Locate the cell with the specified text and output its (x, y) center coordinate. 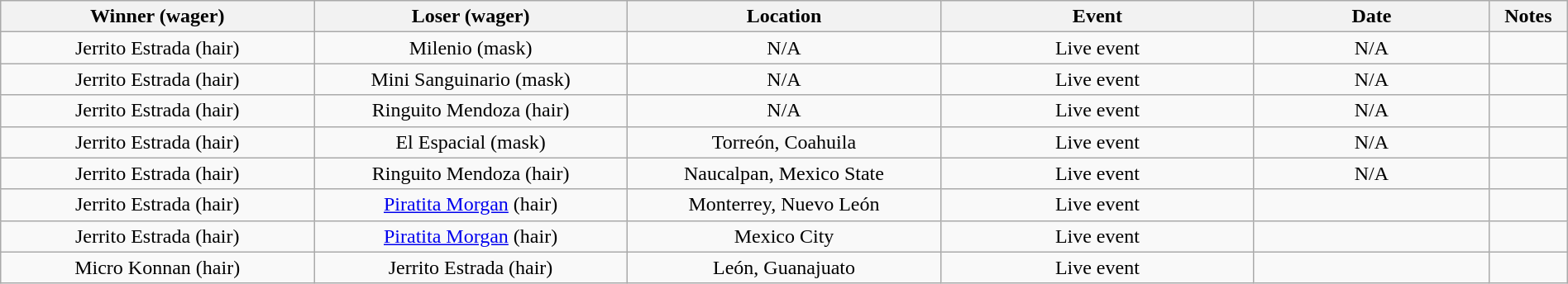
Mini Sanguinario (mask) (471, 79)
Mexico City (784, 236)
El Espacial (mask) (471, 142)
Loser (wager) (471, 17)
Micro Konnan (hair) (157, 267)
Date (1371, 17)
Winner (wager) (157, 17)
Location (784, 17)
Notes (1528, 17)
Torreón, Coahuila (784, 142)
Monterrey, Nuevo León (784, 205)
Milenio (mask) (471, 48)
León, Guanajuato (784, 267)
Event (1097, 17)
Naucalpan, Mexico State (784, 173)
